Determine the [X, Y] coordinate at the center of the cell enclosing the given text.  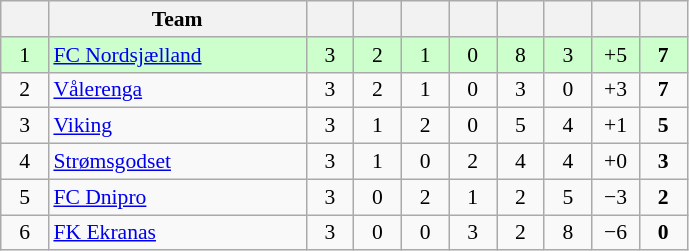
FC Dnipro [177, 197]
−6 [616, 233]
−3 [616, 197]
Team [177, 19]
+0 [616, 162]
+1 [616, 126]
6 [25, 233]
+3 [616, 90]
FK Ekranas [177, 233]
Viking [177, 126]
Vålerenga [177, 90]
FC Nordsjælland [177, 55]
Strømsgodset [177, 162]
+5 [616, 55]
